Search for the cell housing the specified text and yield its (X, Y) center coordinate. 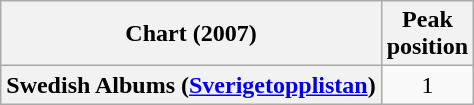
Peakposition (427, 34)
Chart (2007) (191, 34)
Swedish Albums (Sverigetopplistan) (191, 85)
1 (427, 85)
